Return the (X, Y) coordinate for the center point of the cell that contains the specified text.  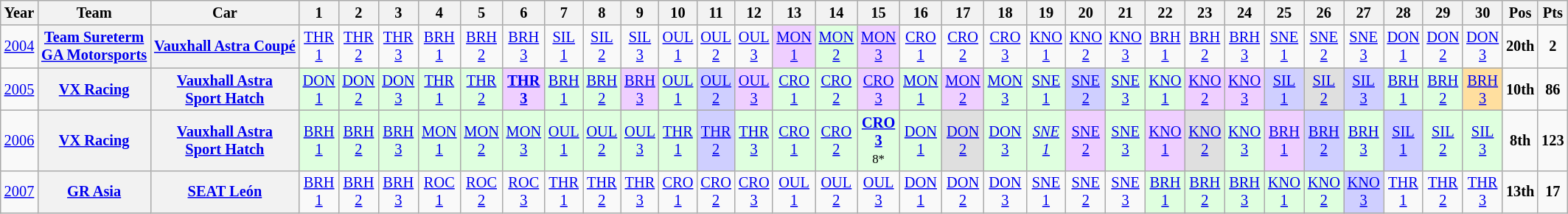
CRO38* (879, 140)
ROC2 (481, 192)
123 (1553, 140)
3 (398, 13)
21 (1126, 13)
2005 (19, 89)
18 (1006, 13)
30 (1482, 13)
23 (1205, 13)
28 (1404, 13)
20th (1520, 46)
Year (19, 13)
11 (716, 13)
22 (1165, 13)
ROC1 (439, 192)
24 (1244, 13)
19 (1046, 13)
13th (1520, 192)
25 (1284, 13)
15 (879, 13)
9 (640, 13)
Pos (1520, 13)
Car (225, 13)
8 (602, 13)
10 (678, 13)
86 (1553, 89)
27 (1364, 13)
1 (319, 13)
2007 (19, 192)
7 (564, 13)
14 (836, 13)
6 (523, 13)
26 (1324, 13)
2006 (19, 140)
Pts (1553, 13)
SEAT León (225, 192)
ROC3 (523, 192)
Team (94, 13)
Vauxhall Astra Coupé (225, 46)
29 (1443, 13)
8th (1520, 140)
5 (481, 13)
12 (754, 13)
10th (1520, 89)
20 (1086, 13)
13 (793, 13)
16 (920, 13)
GR Asia (94, 192)
Team SuretermGA Motorsports (94, 46)
4 (439, 13)
2004 (19, 46)
